Search for the cell housing the specified text and yield its (x, y) center coordinate. 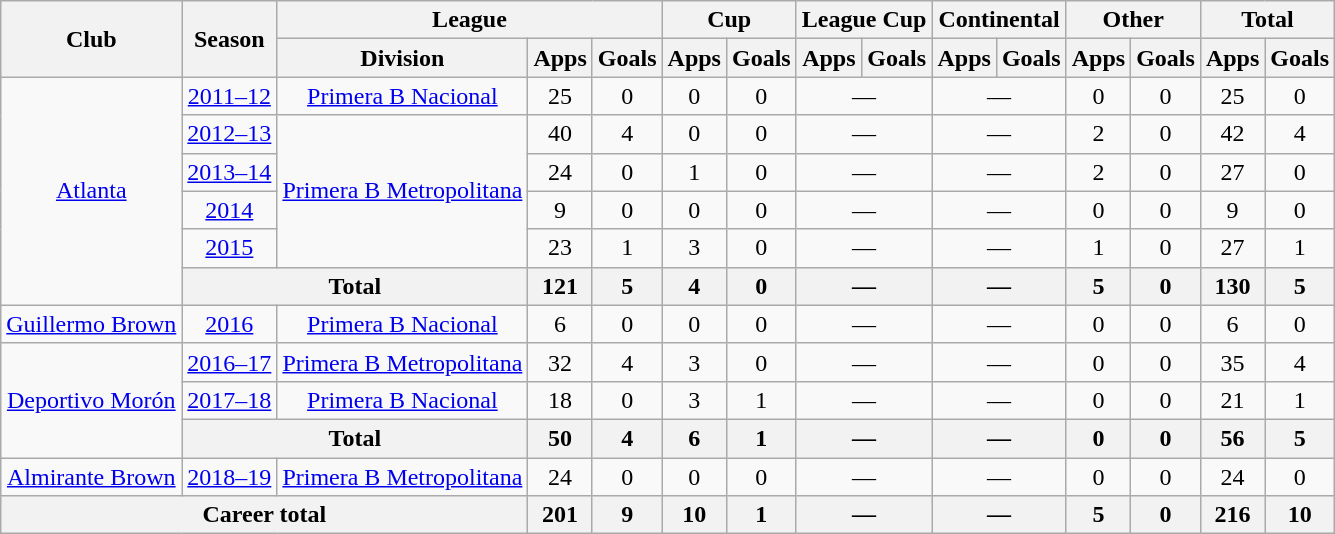
130 (1232, 286)
50 (560, 438)
35 (1232, 362)
Almirante Brown (92, 477)
2011–12 (230, 96)
Guillermo Brown (92, 324)
2017–18 (230, 400)
21 (1232, 400)
Club (92, 39)
201 (560, 515)
18 (560, 400)
2015 (230, 248)
2012–13 (230, 134)
Career total (264, 515)
Continental (999, 20)
2016 (230, 324)
Other (1133, 20)
League Cup (864, 20)
23 (560, 248)
42 (1232, 134)
Division (402, 58)
Cup (729, 20)
32 (560, 362)
56 (1232, 438)
2016–17 (230, 362)
216 (1232, 515)
2013–14 (230, 172)
Atlanta (92, 191)
Season (230, 39)
2018–19 (230, 477)
2014 (230, 210)
40 (560, 134)
Deportivo Morón (92, 400)
121 (560, 286)
League (470, 20)
